Pinpoint the cell where the given text exists, returning its [x, y] midpoint coordinate. 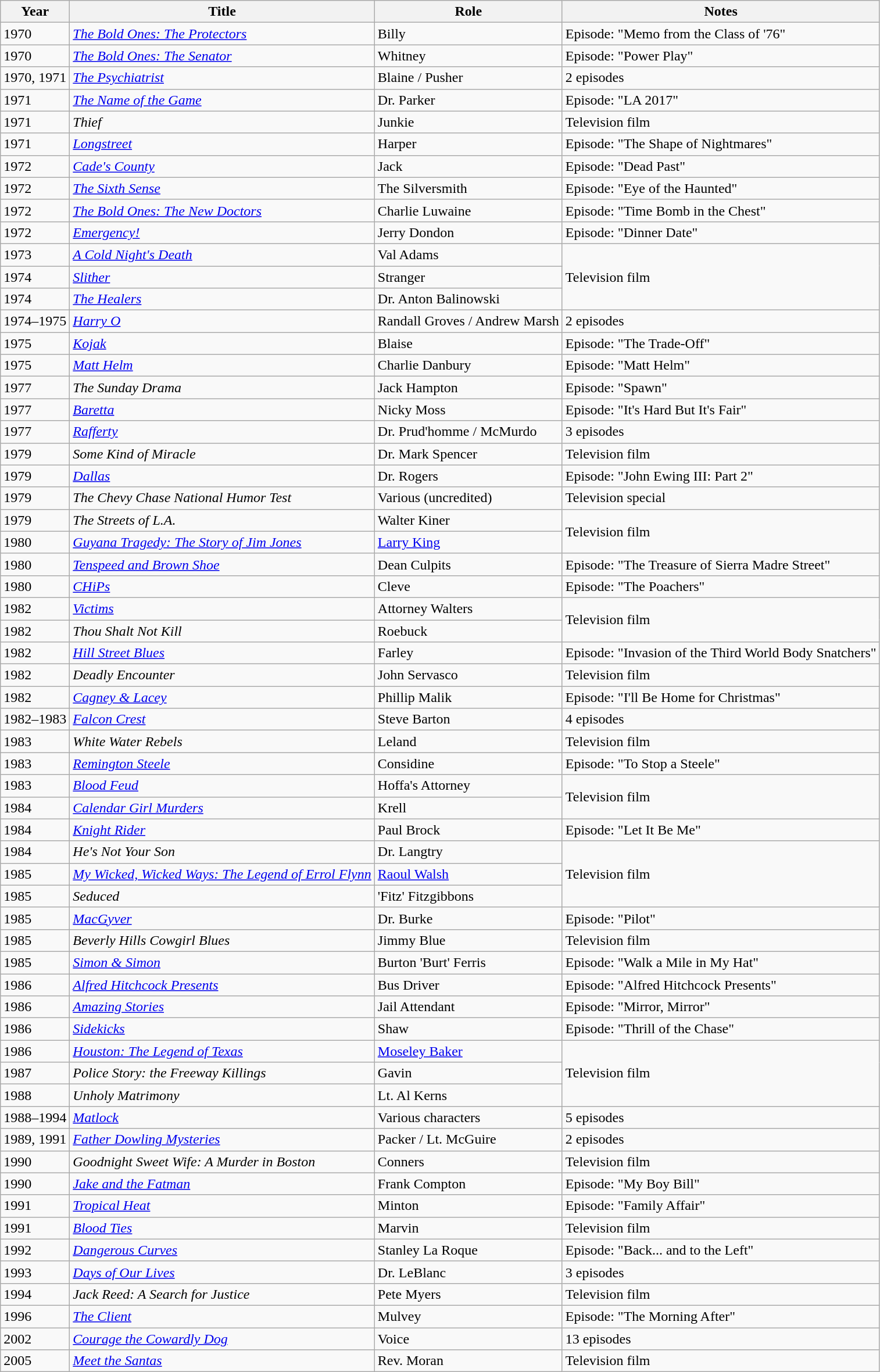
Dangerous Curves [222, 1250]
Episode: "John Ewing III: Part 2" [721, 476]
Episode: "Dinner Date" [721, 232]
Pete Myers [468, 1294]
A Cold Night's Death [222, 255]
Episode: "Eye of the Haunted" [721, 188]
Episode: "Memo from the Class of '76" [721, 34]
Dr. LeBlanc [468, 1272]
Episode: "Family Affair" [721, 1206]
Cagney & Lacey [222, 697]
Episode: "The Morning After" [721, 1316]
Minton [468, 1206]
Episode: "Back... and to the Left" [721, 1250]
Episode: "Power Play" [721, 56]
The Silversmith [468, 188]
Episode: "Spawn" [721, 388]
Courage the Cowardly Dog [222, 1338]
Episode: "Thrill of the Chase" [721, 1029]
Billy [468, 34]
'Fitz' Fitzgibbons [468, 896]
Episode: "Pilot" [721, 918]
Cleve [468, 586]
Amazing Stories [222, 1007]
Hill Street Blues [222, 653]
Episode: "The Poachers" [721, 586]
CHiPs [222, 586]
Tropical Heat [222, 1206]
Moseley Baker [468, 1051]
The Bold Ones: The Senator [222, 56]
The Sunday Drama [222, 388]
Marvin [468, 1228]
Raoul Walsh [468, 874]
Packer / Lt. McGuire [468, 1140]
Frank Compton [468, 1184]
1982–1983 [35, 719]
The Name of the Game [222, 100]
Nicky Moss [468, 410]
Sidekicks [222, 1029]
Dallas [222, 476]
Dr. Anton Balinowski [468, 299]
Matt Helm [222, 366]
Dr. Mark Spencer [468, 454]
Television special [721, 498]
Cade's County [222, 166]
Jack Hampton [468, 388]
Episode: "The Trade-Off" [721, 343]
1996 [35, 1316]
Calendar Girl Murders [222, 808]
Title [222, 12]
The Bold Ones: The New Doctors [222, 210]
Notes [721, 12]
Charlie Danbury [468, 366]
Remington Steele [222, 764]
Falcon Crest [222, 719]
Episode: "Invasion of the Third World Body Snatchers" [721, 653]
Guyana Tragedy: The Story of Jim Jones [222, 542]
My Wicked, Wicked Ways: The Legend of Errol Flynn [222, 874]
Episode: "The Treasure of Sierra Madre Street" [721, 564]
Beverly Hills Cowgirl Blues [222, 940]
Slither [222, 277]
Some Kind of Miracle [222, 454]
Deadly Encounter [222, 675]
Blood Feud [222, 786]
Roebuck [468, 631]
1973 [35, 255]
Dr. Langtry [468, 852]
Krell [468, 808]
Houston: The Legend of Texas [222, 1051]
Days of Our Lives [222, 1272]
Conners [468, 1162]
13 episodes [721, 1338]
Rev. Moran [468, 1361]
Walter Kiner [468, 520]
Jack [468, 166]
Steve Barton [468, 719]
Episode: "Mirror, Mirror" [721, 1007]
Episode: "It's Hard But It's Fair" [721, 410]
Shaw [468, 1029]
The Healers [222, 299]
Episode: "Dead Past" [721, 166]
Burton 'Burt' Ferris [468, 962]
Stranger [468, 277]
Farley [468, 653]
Seduced [222, 896]
He's Not Your Son [222, 852]
Harry O [222, 321]
Episode: "I'll Be Home for Christmas" [721, 697]
Longstreet [222, 144]
Leland [468, 741]
Meet the Santas [222, 1361]
Alfred Hitchcock Presents [222, 985]
Jerry Dondon [468, 232]
The Sixth Sense [222, 188]
John Servasco [468, 675]
Episode: "To Stop a Steele" [721, 764]
Bus Driver [468, 985]
Whitney [468, 56]
Lt. Al Kerns [468, 1095]
1988–1994 [35, 1117]
Tenspeed and Brown Shoe [222, 564]
Jimmy Blue [468, 940]
Phillip Malik [468, 697]
4 episodes [721, 719]
Randall Groves / Andrew Marsh [468, 321]
Year [35, 12]
Episode: "LA 2017" [721, 100]
Blaine / Pusher [468, 78]
Paul Brock [468, 830]
MacGyver [222, 918]
Larry King [468, 542]
1970, 1971 [35, 78]
Various characters [468, 1117]
Blood Ties [222, 1228]
Junkie [468, 122]
Episode: "Let It Be Me" [721, 830]
The Bold Ones: The Protectors [222, 34]
Goodnight Sweet Wife: A Murder in Boston [222, 1162]
Thief [222, 122]
The Psychiatrist [222, 78]
Mulvey [468, 1316]
Episode: "Walk a Mile in My Hat" [721, 962]
1992 [35, 1250]
Unholy Matrimony [222, 1095]
Episode: "The Shape of Nightmares" [721, 144]
Jail Attendant [468, 1007]
Rafferty [222, 432]
Gavin [468, 1073]
Val Adams [468, 255]
Kojak [222, 343]
Episode: "Matt Helm" [721, 366]
White Water Rebels [222, 741]
1994 [35, 1294]
Harper [468, 144]
Dr. Rogers [468, 476]
The Chevy Chase National Humor Test [222, 498]
1989, 1991 [35, 1140]
Thou Shalt Not Kill [222, 631]
Dean Culpits [468, 564]
Episode: "Alfred Hitchcock Presents" [721, 985]
Considine [468, 764]
Attorney Walters [468, 608]
Victims [222, 608]
Episode: "Time Bomb in the Chest" [721, 210]
Role [468, 12]
Jack Reed: A Search for Justice [222, 1294]
Dr. Parker [468, 100]
1987 [35, 1073]
The Streets of L.A. [222, 520]
The Client [222, 1316]
Baretta [222, 410]
Voice [468, 1338]
Stanley La Roque [468, 1250]
Knight Rider [222, 830]
1988 [35, 1095]
Matlock [222, 1117]
Father Dowling Mysteries [222, 1140]
Police Story: the Freeway Killings [222, 1073]
5 episodes [721, 1117]
Dr. Burke [468, 918]
Various (uncredited) [468, 498]
Jake and the Fatman [222, 1184]
Simon & Simon [222, 962]
Hoffa's Attorney [468, 786]
1993 [35, 1272]
Emergency! [222, 232]
Dr. Prud'homme / McMurdo [468, 432]
Episode: "My Boy Bill" [721, 1184]
Charlie Luwaine [468, 210]
2002 [35, 1338]
1974–1975 [35, 321]
Blaise [468, 343]
2005 [35, 1361]
